Provide the [x, y] coordinate of the cell's center where the given text is located.  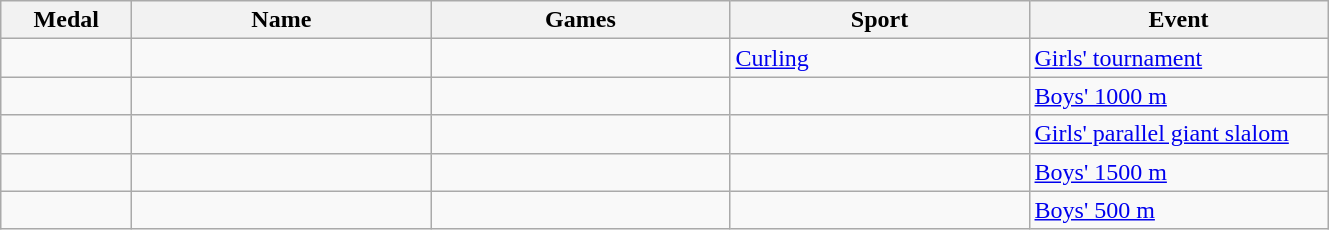
Boys' 1000 m [1178, 96]
Games [580, 20]
Medal [66, 20]
Sport [880, 20]
Name [282, 20]
Event [1178, 20]
Curling [880, 58]
Boys' 500 m [1178, 210]
Girls' parallel giant slalom [1178, 134]
Girls' tournament [1178, 58]
Boys' 1500 m [1178, 172]
